Return [x, y] of the center of cell containing provided text 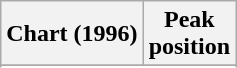
Peakposition [189, 34]
Chart (1996) [72, 34]
